Capture the cell that displays the provided text and extract its (X, Y) central coordinate. 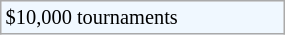
$10,000 tournaments (142, 17)
